Detect which cell encompasses the target text, then output its (X, Y) center coordinate. 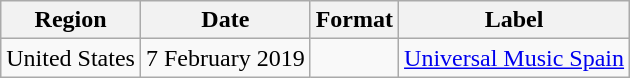
Universal Music Spain (514, 58)
Format (354, 20)
Date (225, 20)
United States (71, 58)
Region (71, 20)
Label (514, 20)
7 February 2019 (225, 58)
